Return the (X, Y) coordinate for the center point of the cell that contains the specified text.  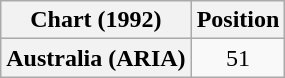
Australia (ARIA) (96, 58)
Chart (1992) (96, 20)
Position (238, 20)
51 (238, 58)
